Provide the (X, Y) coordinate of the cell's center where the given text is located.  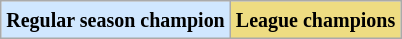
Regular season champion (116, 20)
League champions (315, 20)
